Extract the [x, y] coordinate from the center of the cell holding the provided text.  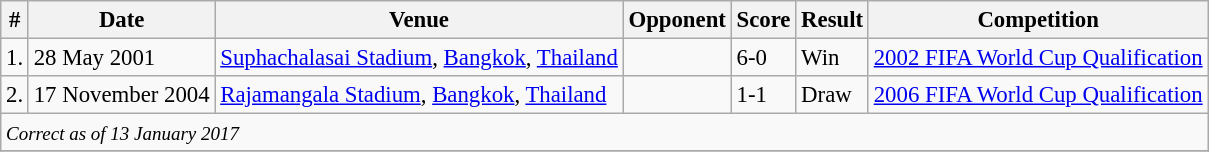
17 November 2004 [121, 95]
Venue [419, 20]
Win [832, 58]
6-0 [764, 58]
Rajamangala Stadium, Bangkok, Thailand [419, 95]
Date [121, 20]
28 May 2001 [121, 58]
Score [764, 20]
2. [15, 95]
# [15, 20]
Suphachalasai Stadium, Bangkok, Thailand [419, 58]
Result [832, 20]
1-1 [764, 95]
Opponent [677, 20]
Draw [832, 95]
2002 FIFA World Cup Qualification [1038, 58]
Competition [1038, 20]
2006 FIFA World Cup Qualification [1038, 95]
Correct as of 13 January 2017 [604, 133]
1. [15, 58]
